Search for the cell housing the specified text and yield its [X, Y] center coordinate. 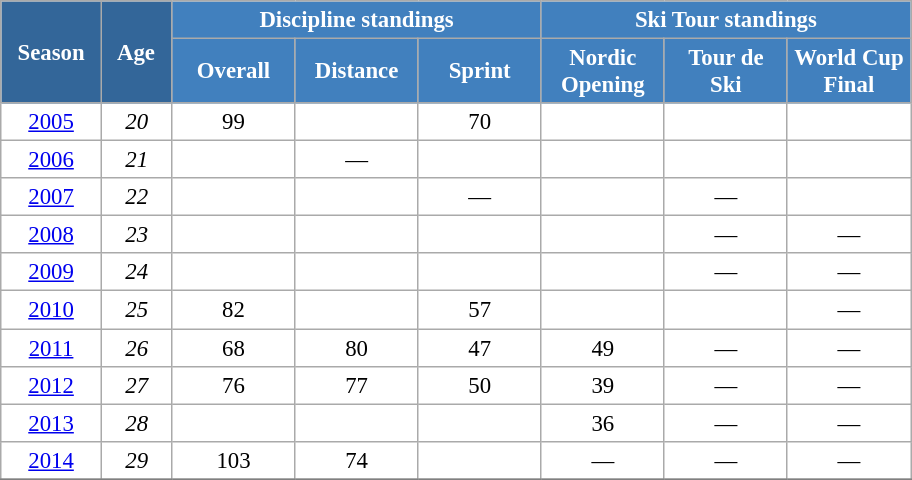
25 [136, 310]
2010 [52, 310]
99 [234, 122]
29 [136, 460]
2008 [52, 235]
2005 [52, 122]
80 [356, 348]
NordicOpening [602, 72]
36 [602, 423]
27 [136, 385]
103 [234, 460]
World CupFinal [848, 72]
21 [136, 160]
74 [356, 460]
Sprint [480, 72]
70 [480, 122]
2013 [52, 423]
Discipline standings [356, 20]
2006 [52, 160]
76 [234, 385]
2014 [52, 460]
Overall [234, 72]
22 [136, 197]
57 [480, 310]
Tour deSki [726, 72]
77 [356, 385]
Season [52, 52]
49 [602, 348]
50 [480, 385]
Distance [356, 72]
24 [136, 273]
20 [136, 122]
28 [136, 423]
Ski Tour standings [726, 20]
Age [136, 52]
2011 [52, 348]
68 [234, 348]
39 [602, 385]
2009 [52, 273]
26 [136, 348]
82 [234, 310]
47 [480, 348]
2007 [52, 197]
2012 [52, 385]
23 [136, 235]
